Output the [x, y] coordinate of the center of the cell containing the given text.  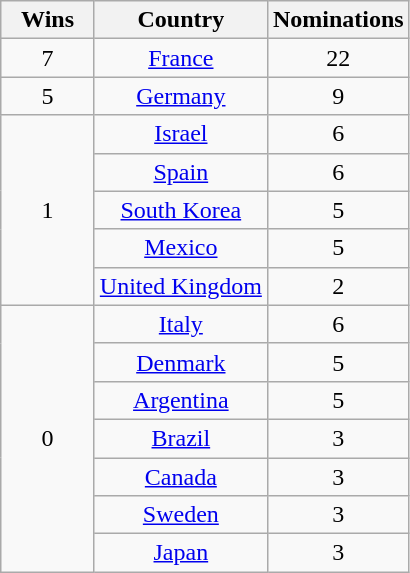
9 [338, 96]
1 [48, 210]
0 [48, 438]
Mexico [180, 248]
Nominations [338, 20]
Italy [180, 324]
Country [180, 20]
Israel [180, 134]
United Kingdom [180, 286]
Canada [180, 477]
Brazil [180, 438]
Wins [48, 20]
22 [338, 58]
France [180, 58]
Sweden [180, 515]
Argentina [180, 400]
Germany [180, 96]
Japan [180, 553]
7 [48, 58]
South Korea [180, 210]
Spain [180, 172]
Denmark [180, 362]
2 [338, 286]
